Capture the cell that displays the provided text and extract its [X, Y] central coordinate. 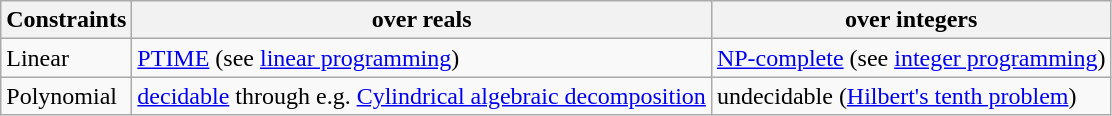
over reals [422, 20]
Linear [66, 58]
over integers [911, 20]
NP-complete (see integer programming) [911, 58]
Constraints [66, 20]
undecidable (Hilbert's tenth problem) [911, 96]
PTIME (see linear programming) [422, 58]
Polynomial [66, 96]
decidable through e.g. Cylindrical algebraic decomposition [422, 96]
